Detect which cell encompasses the target text, then output its (x, y) center coordinate. 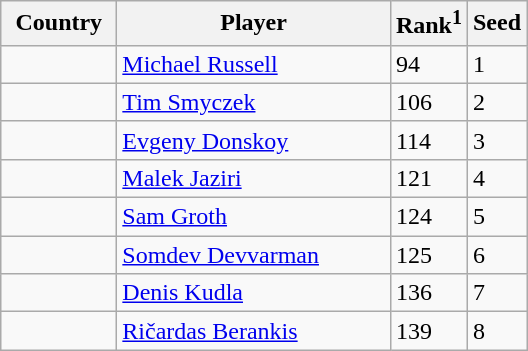
Rank1 (428, 24)
6 (496, 255)
Malek Jaziri (254, 178)
Tim Smyczek (254, 102)
Ričardas Berankis (254, 331)
Country (59, 24)
Denis Kudla (254, 293)
106 (428, 102)
124 (428, 217)
8 (496, 331)
121 (428, 178)
136 (428, 293)
Seed (496, 24)
Somdev Devvarman (254, 255)
139 (428, 331)
1 (496, 64)
Player (254, 24)
4 (496, 178)
94 (428, 64)
114 (428, 140)
7 (496, 293)
3 (496, 140)
5 (496, 217)
Michael Russell (254, 64)
2 (496, 102)
Sam Groth (254, 217)
125 (428, 255)
Evgeny Donskoy (254, 140)
